Extract the (X, Y) coordinate from the center of the cell holding the provided text.  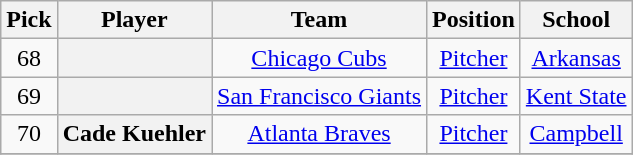
Position (474, 20)
Kent State (576, 96)
Cade Kuehler (134, 134)
Arkansas (576, 58)
68 (29, 58)
Atlanta Braves (320, 134)
San Francisco Giants (320, 96)
70 (29, 134)
Campbell (576, 134)
Team (320, 20)
69 (29, 96)
Chicago Cubs (320, 58)
Pick (29, 20)
School (576, 20)
Player (134, 20)
